Capture the cell that displays the provided text and extract its [X, Y] central coordinate. 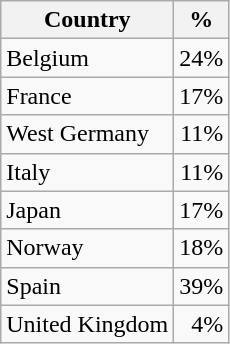
24% [202, 58]
Italy [88, 172]
France [88, 96]
% [202, 20]
Belgium [88, 58]
West Germany [88, 134]
Japan [88, 210]
4% [202, 324]
39% [202, 286]
Country [88, 20]
Spain [88, 286]
United Kingdom [88, 324]
18% [202, 248]
Norway [88, 248]
